Extract the [x, y] coordinate from the center of the cell holding the provided text.  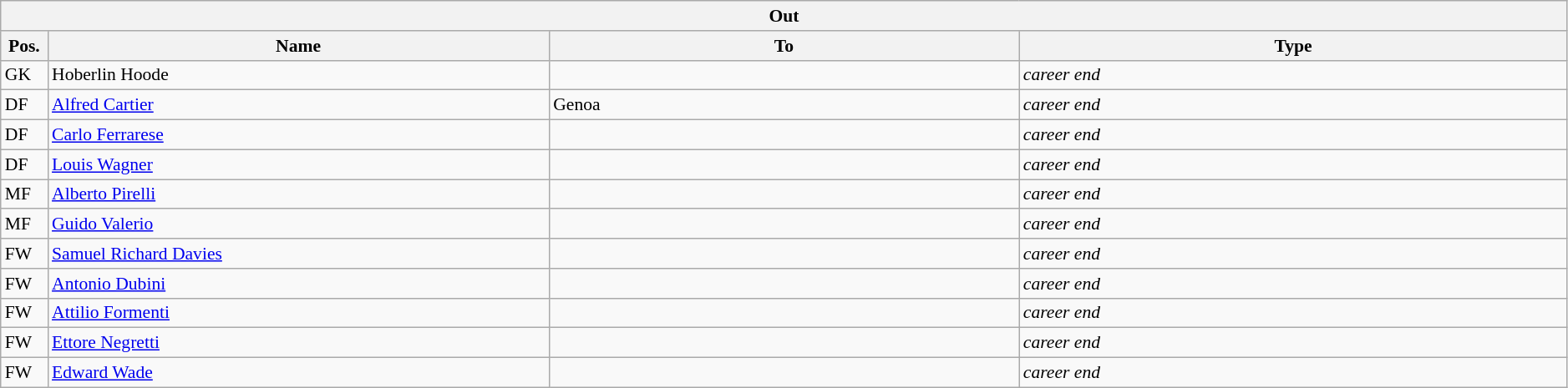
Carlo Ferrarese [298, 135]
GK [24, 75]
Hoberlin Hoode [298, 75]
Genoa [784, 105]
Out [784, 16]
Pos. [24, 46]
Attilio Formenti [298, 313]
Antonio Dubini [298, 284]
Alberto Pirelli [298, 194]
Name [298, 46]
To [784, 46]
Samuel Richard Davies [298, 254]
Guido Valerio [298, 224]
Louis Wagner [298, 164]
Edward Wade [298, 373]
Ettore Negretti [298, 343]
Type [1293, 46]
Alfred Cartier [298, 105]
